Identify which cell holds the provided text, then report its [X, Y] central coordinate. 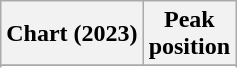
Chart (2023) [72, 34]
Peakposition [189, 34]
